Determine the [X, Y] coordinate at the center of the cell enclosing the given text.  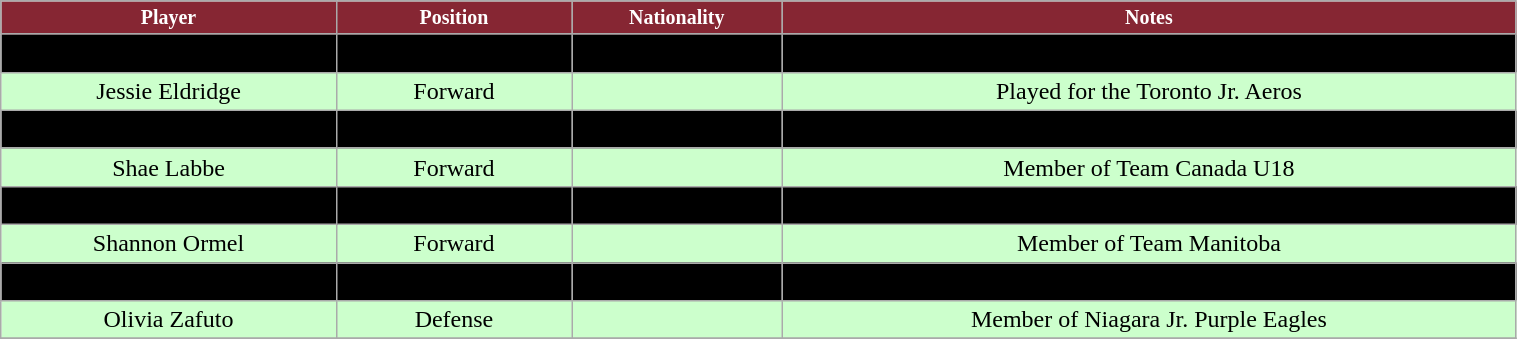
Megan DuBois [168, 53]
Nationality [677, 18]
Shae Labbe [168, 167]
Notes [1149, 18]
Chelsea Jacques [168, 129]
Julia Vandyk [168, 282]
Olivia Zafuto [168, 320]
Member of Niagara Jr. Purple Eagles [1149, 320]
Jessie Eldridge [168, 91]
Former member of Team USA U18 [1149, 205]
Played for the Toronto Jr. Aeros [1149, 91]
Position [454, 18]
Shannon Ormel [168, 244]
Member of Team Manitoba [1149, 244]
Played with Team Ontario [1149, 282]
Member of Madison Capitals [1149, 129]
Attended Shattuck-St. Mary's [1149, 53]
Player [168, 18]
Member of Team Canada U18 [1149, 167]
Bailey Larson [168, 205]
